Return [X, Y] of the center of cell containing provided text 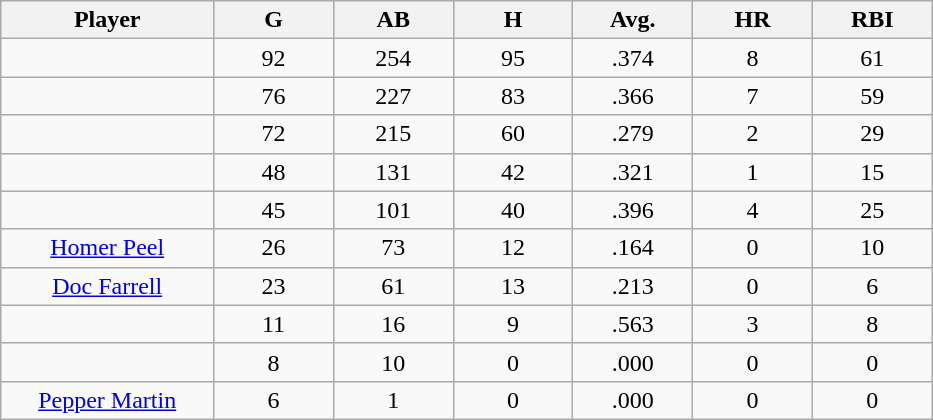
25 [872, 210]
11 [274, 324]
.396 [633, 210]
9 [513, 324]
.213 [633, 286]
83 [513, 96]
.374 [633, 58]
73 [393, 248]
59 [872, 96]
101 [393, 210]
15 [872, 172]
H [513, 20]
42 [513, 172]
Doc Farrell [108, 286]
23 [274, 286]
45 [274, 210]
7 [753, 96]
72 [274, 134]
12 [513, 248]
95 [513, 58]
.563 [633, 324]
G [274, 20]
3 [753, 324]
215 [393, 134]
4 [753, 210]
48 [274, 172]
40 [513, 210]
29 [872, 134]
131 [393, 172]
227 [393, 96]
2 [753, 134]
Avg. [633, 20]
.279 [633, 134]
92 [274, 58]
Pepper Martin [108, 400]
Player [108, 20]
16 [393, 324]
13 [513, 286]
.164 [633, 248]
60 [513, 134]
Homer Peel [108, 248]
AB [393, 20]
.321 [633, 172]
HR [753, 20]
254 [393, 58]
76 [274, 96]
26 [274, 248]
.366 [633, 96]
RBI [872, 20]
